From the cell containing the given text, extract its center point as [X, Y] coordinate. 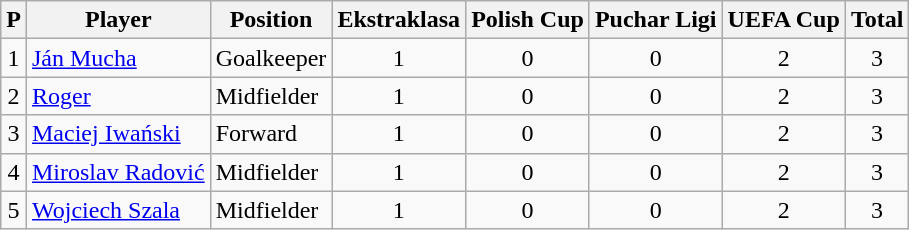
Puchar Ligi [656, 20]
Miroslav Radović [118, 172]
P [14, 20]
4 [14, 172]
Position [271, 20]
Wojciech Szala [118, 210]
Ekstraklasa [399, 20]
Total [877, 20]
Goalkeeper [271, 58]
Polish Cup [528, 20]
Ján Mucha [118, 58]
Player [118, 20]
Maciej Iwański [118, 134]
UEFA Cup [784, 20]
Roger [118, 96]
Forward [271, 134]
5 [14, 210]
